Determine the (x, y) coordinate at the center of the cell enclosing the given text.  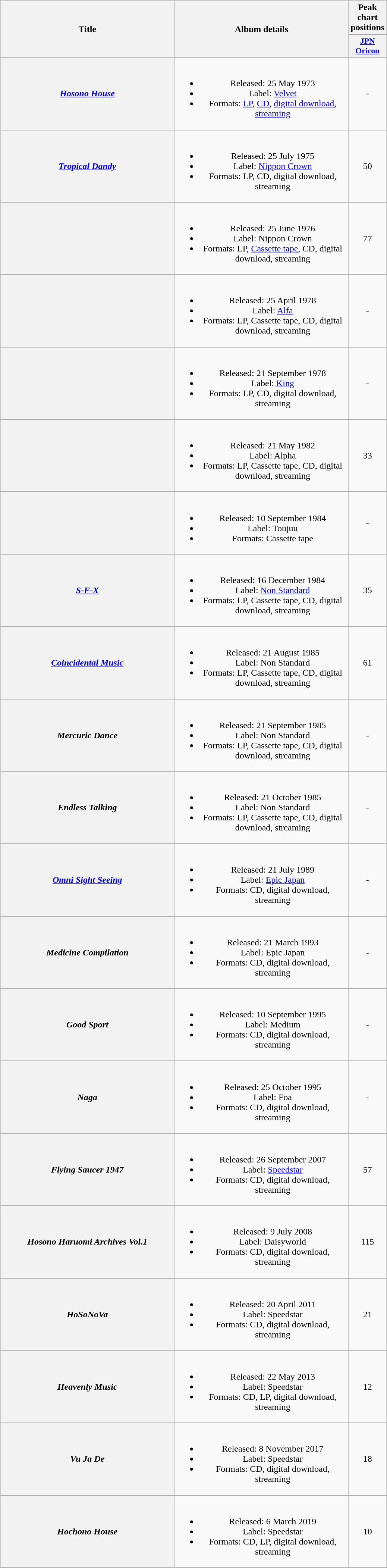
Released: 21 March 1993Label: Epic JapanFormats: CD, digital download, streaming (262, 952)
Released: 26 September 2007Label: SpeedstarFormats: CD, digital download, streaming (262, 1170)
33 (368, 456)
Released: 8 November 2017Label: SpeedstarFormats: CD, digital download, streaming (262, 1459)
18 (368, 1459)
Good Sport (87, 1025)
Released: 22 May 2013Label: SpeedstarFormats: CD, LP, digital download, streaming (262, 1387)
61 (368, 663)
Released: 25 October 1995Label: FoaFormats: CD, digital download, streaming (262, 1097)
HoSoNoVa (87, 1314)
Heavenly Music (87, 1387)
JPNOricon (368, 46)
35 (368, 590)
Released: 20 April 2011Label: SpeedstarFormats: CD, digital download, streaming (262, 1314)
115 (368, 1242)
12 (368, 1387)
Released: 25 April 1978Label: AlfaFormats: LP, Cassette tape, CD, digital download, streaming (262, 311)
Title (87, 29)
Released: 9 July 2008Label: DaisyworldFormats: CD, digital download, streaming (262, 1242)
Hosono Haruomi Archives Vol.1 (87, 1242)
Released: 16 December 1984Label: Non StandardFormats: LP, Cassette tape, CD, digital download, streaming (262, 590)
77 (368, 238)
Released: 21 July 1989Label: Epic JapanFormats: CD, digital download, streaming (262, 880)
S-F-X (87, 590)
Released: 25 July 1975Label: Nippon CrownFormats: LP, CD, digital download, streaming (262, 166)
Released: 21 May 1982Label: AlphaFormats: LP, Cassette tape, CD, digital download, streaming (262, 456)
Coincidental Music (87, 663)
Naga (87, 1097)
Mercuric Dance (87, 735)
Released: 10 September 1984Label: ToujuuFormats: Cassette tape (262, 523)
10 (368, 1531)
21 (368, 1314)
Released: 21 August 1985Label: Non StandardFormats: LP, Cassette tape, CD, digital download, streaming (262, 663)
Endless Talking (87, 808)
Released: 21 September 1978Label: KingFormats: LP, CD, digital download, streaming (262, 383)
Hosono House (87, 94)
Released: 21 October 1985Label: Non StandardFormats: LP, Cassette tape, CD, digital download, streaming (262, 808)
Released: 25 May 1973Label: VelvetFormats: LP, CD, digital download, streaming (262, 94)
Released: 21 September 1985Label: Non StandardFormats: LP, Cassette tape, CD, digital download, streaming (262, 735)
Vu Ja De (87, 1459)
Peak chart positions (368, 18)
57 (368, 1170)
Released: 25 June 1976Label: Nippon CrownFormats: LP, Cassette tape, CD, digital download, streaming (262, 238)
Released: 6 March 2019Label: SpeedstarFormats: CD, LP, digital download, streaming (262, 1531)
Medicine Compilation (87, 952)
Tropical Dandy (87, 166)
50 (368, 166)
Album details (262, 29)
Released: 10 September 1995Label: MediumFormats: CD, digital download, streaming (262, 1025)
Flying Saucer 1947 (87, 1170)
Omni Sight Seeing (87, 880)
Hochono House (87, 1531)
